Find where the given text appears and provide that cell's center as [X, Y] coordinate. 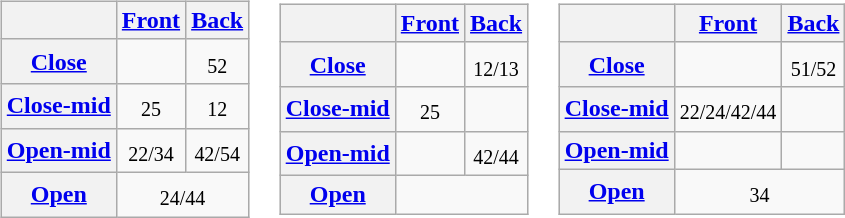
12/13 [496, 64]
22/34 [150, 150]
42/44 [496, 153]
24/44 [182, 194]
34 [760, 191]
22/24/42/44 [728, 109]
52 [218, 61]
51/52 [814, 64]
42/54 [218, 150]
12 [218, 106]
